Output the (X, Y) coordinate of the center of the cell containing the given text.  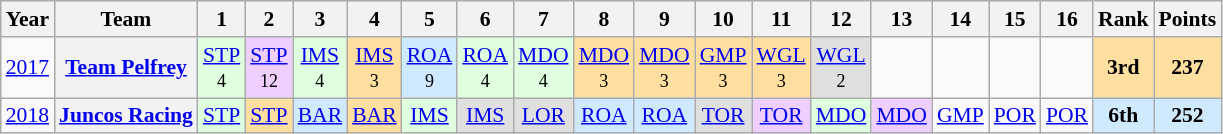
9 (664, 19)
WGL3 (782, 68)
12 (842, 19)
GMP (960, 116)
Team (126, 19)
1 (222, 19)
IMS3 (374, 68)
IMS4 (320, 68)
Rank (1124, 19)
STP12 (268, 68)
237 (1188, 68)
MDO4 (544, 68)
10 (724, 19)
8 (604, 19)
5 (430, 19)
4 (374, 19)
6th (1124, 116)
Juncos Racing (126, 116)
ROA9 (430, 68)
Team Pelfrey (126, 68)
6 (485, 19)
2017 (28, 68)
STP4 (222, 68)
2 (268, 19)
Points (1188, 19)
7 (544, 19)
2018 (28, 116)
GMP3 (724, 68)
ROA4 (485, 68)
3rd (1124, 68)
3 (320, 19)
15 (1015, 19)
11 (782, 19)
WGL2 (842, 68)
252 (1188, 116)
Year (28, 19)
13 (902, 19)
16 (1067, 19)
LOR (544, 116)
14 (960, 19)
